For the text-containing cell, return its midpoint in (x, y) coordinate format. 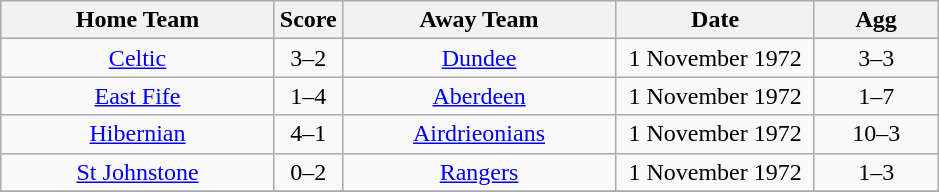
3–2 (308, 58)
10–3 (876, 134)
Date (716, 20)
Agg (876, 20)
1–7 (876, 96)
Score (308, 20)
1–3 (876, 172)
East Fife (138, 96)
Aberdeen (479, 96)
0–2 (308, 172)
Dundee (479, 58)
1–4 (308, 96)
Rangers (479, 172)
4–1 (308, 134)
Celtic (138, 58)
3–3 (876, 58)
St Johnstone (138, 172)
Home Team (138, 20)
Away Team (479, 20)
Hibernian (138, 134)
Airdrieonians (479, 134)
